For the text-containing cell, return its midpoint in [X, Y] coordinate format. 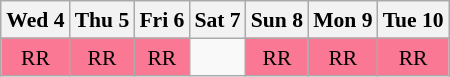
Tue 10 [414, 20]
Mon 9 [342, 20]
Wed 4 [35, 20]
Sun 8 [277, 20]
Sat 7 [217, 20]
Thu 5 [102, 20]
Fri 6 [162, 20]
